Locate the cell with the specified text and output its (X, Y) center coordinate. 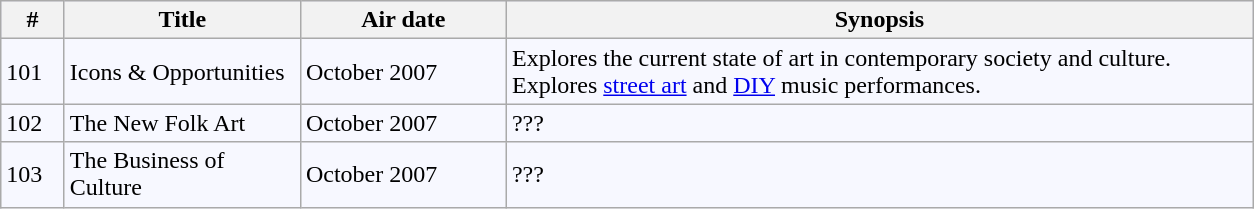
Icons & Opportunities (182, 72)
The New Folk Art (182, 123)
102 (33, 123)
Explores the current state of art in contemporary society and culture. Explores street art and DIY music performances. (879, 72)
Synopsis (879, 20)
Title (182, 20)
Air date (403, 20)
101 (33, 72)
# (33, 20)
103 (33, 174)
The Business of Culture (182, 174)
